Find where the given text appears and provide that cell's center as (x, y) coordinate. 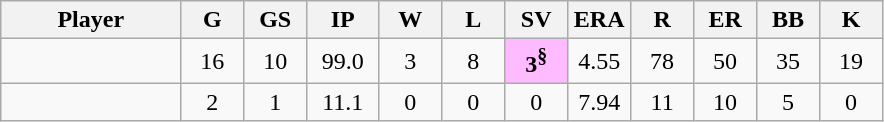
3 (410, 62)
W (410, 20)
Player (91, 20)
7.94 (600, 102)
11.1 (343, 102)
BB (788, 20)
35 (788, 62)
4.55 (600, 62)
8 (474, 62)
50 (726, 62)
99.0 (343, 62)
11 (662, 102)
IP (343, 20)
78 (662, 62)
L (474, 20)
ERA (600, 20)
GS (276, 20)
2 (212, 102)
R (662, 20)
ER (726, 20)
SV (536, 20)
19 (852, 62)
16 (212, 62)
3§ (536, 62)
5 (788, 102)
G (212, 20)
1 (276, 102)
K (852, 20)
